Determine the (x, y) coordinate at the center of the cell enclosing the given text.  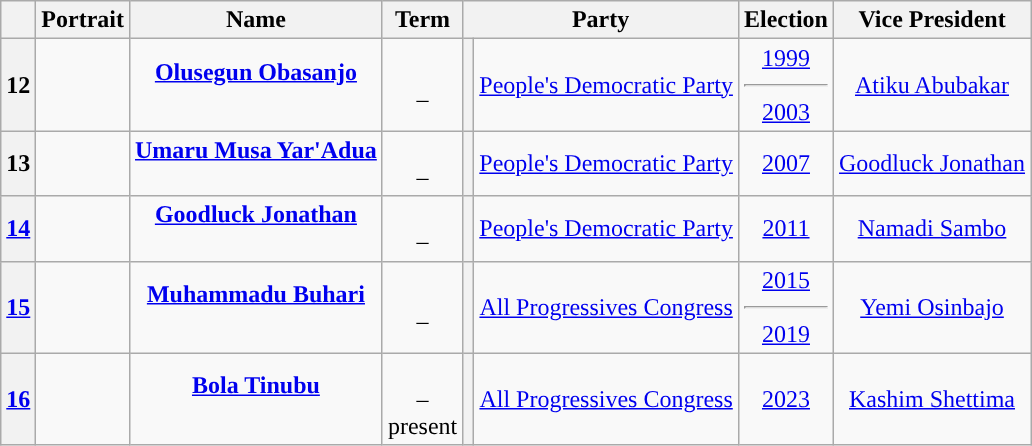
Election (786, 20)
Namadi Sambo (932, 228)
15 (18, 307)
Yemi Osinbajo (932, 307)
12 (18, 85)
14 (18, 228)
Term (422, 20)
19992003 (786, 85)
Muhammadu Buhari (256, 307)
16 (18, 399)
Portrait (83, 20)
Vice President (932, 20)
Atiku Abubakar (932, 85)
20152019 (786, 307)
2011 (786, 228)
Olusegun Obasanjo (256, 85)
2007 (786, 164)
Umaru Musa Yar'Adua (256, 164)
–present (422, 399)
Party (601, 20)
Name (256, 20)
Kashim Shettima (932, 399)
2023 (786, 399)
Bola Tinubu (256, 399)
13 (18, 164)
